Return the [X, Y] coordinate for the center point of the cell that contains the specified text.  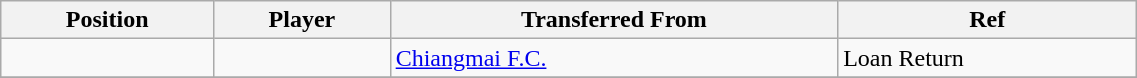
Loan Return [988, 58]
Position [108, 20]
Ref [988, 20]
Chiangmai F.C. [614, 58]
Player [302, 20]
Transferred From [614, 20]
